Determine the [x, y] coordinate at the center of the cell enclosing the given text.  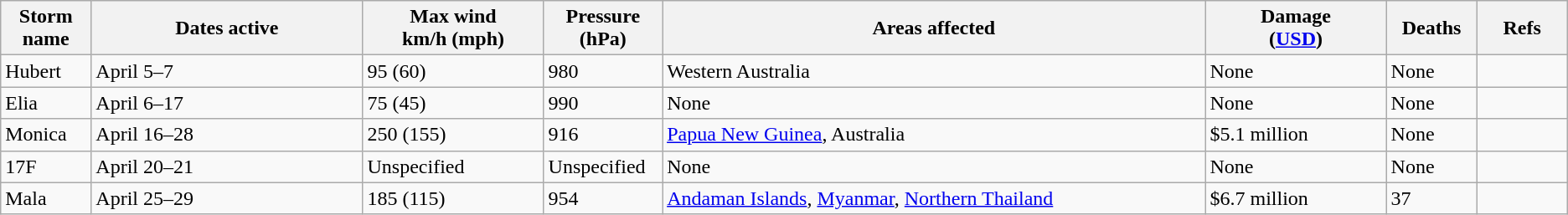
Western Australia [934, 71]
980 [603, 71]
$6.7 million [1296, 198]
Mala [46, 198]
Refs [1522, 28]
April 6–17 [227, 103]
$5.1 million [1296, 135]
916 [603, 135]
Pressure(hPa) [603, 28]
Dates active [227, 28]
Storm name [46, 28]
Papua New Guinea, Australia [934, 135]
April 20–21 [227, 166]
Elia [46, 103]
17F [46, 166]
Max windkm/h (mph) [453, 28]
Andaman Islands, Myanmar, Northern Thailand [934, 198]
185 (115) [453, 198]
37 [1431, 198]
Damage(USD) [1296, 28]
990 [603, 103]
Deaths [1431, 28]
Areas affected [934, 28]
April 25–29 [227, 198]
Monica [46, 135]
954 [603, 198]
Hubert [46, 71]
April 5–7 [227, 71]
April 16–28 [227, 135]
75 (45) [453, 103]
250 (155) [453, 135]
95 (60) [453, 71]
